Extract the (X, Y) coordinate from the center of the cell holding the provided text.  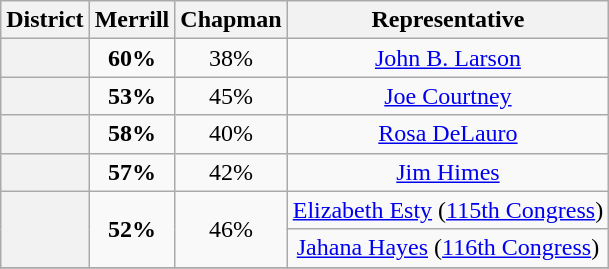
John B. Larson (448, 58)
District (45, 20)
Merrill (132, 20)
60% (132, 58)
Jim Himes (448, 172)
53% (132, 96)
Elizabeth Esty (115th Congress) (448, 210)
Representative (448, 20)
52% (132, 229)
Joe Courtney (448, 96)
38% (231, 58)
Chapman (231, 20)
46% (231, 229)
42% (231, 172)
Jahana Hayes (116th Congress) (448, 248)
58% (132, 134)
45% (231, 96)
Rosa DeLauro (448, 134)
57% (132, 172)
40% (231, 134)
